Provide the (x, y) coordinate of the cell's center where the given text is located.  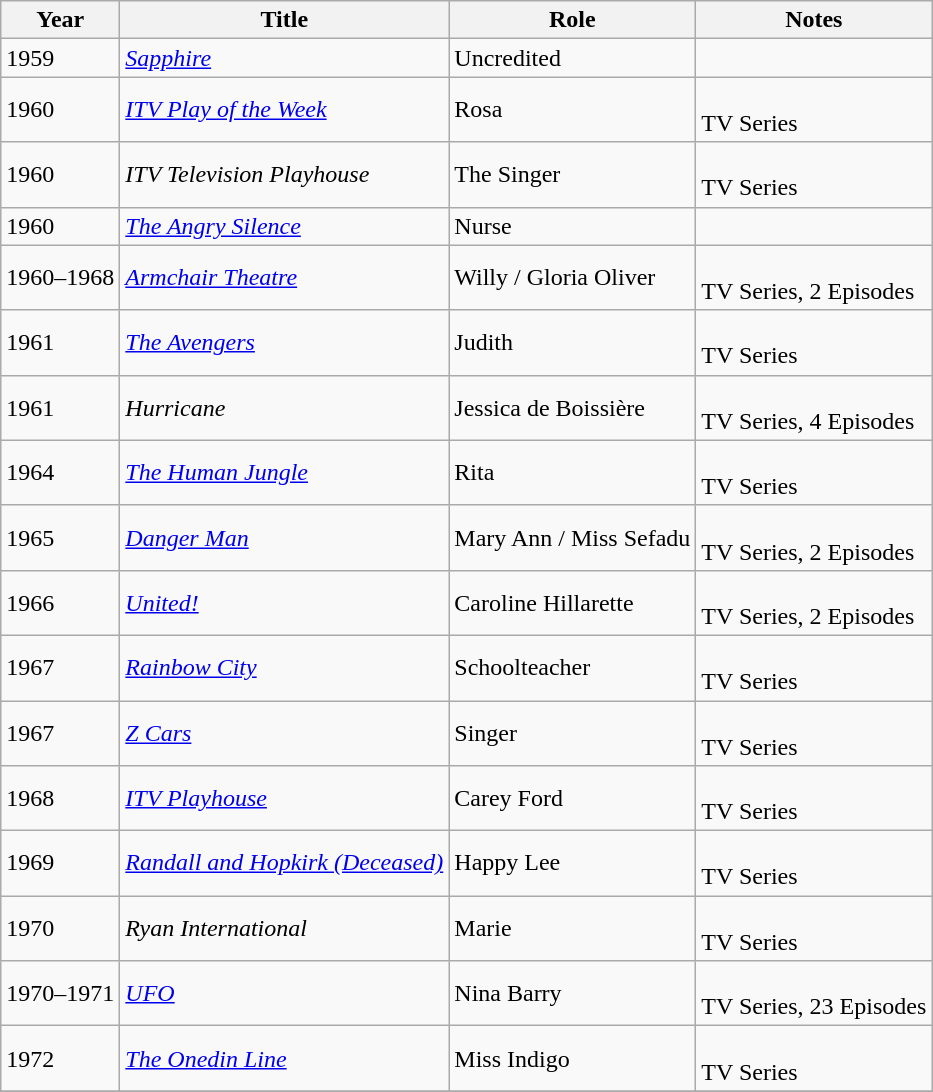
The Human Jungle (284, 472)
1960–1968 (60, 278)
Danger Man (284, 538)
TV Series, 4 Episodes (814, 408)
Caroline Hillarette (572, 602)
Z Cars (284, 732)
Uncredited (572, 58)
Role (572, 20)
Mary Ann / Miss Sefadu (572, 538)
Notes (814, 20)
ITV Play of the Week (284, 110)
Schoolteacher (572, 668)
TV Series, 23 Episodes (814, 994)
Singer (572, 732)
Rita (572, 472)
The Singer (572, 174)
1964 (60, 472)
Randall and Hopkirk (Deceased) (284, 864)
Carey Ford (572, 798)
Marie (572, 928)
1965 (60, 538)
1969 (60, 864)
ITV Playhouse (284, 798)
1972 (60, 1058)
1959 (60, 58)
Rainbow City (284, 668)
Rosa (572, 110)
Miss Indigo (572, 1058)
The Angry Silence (284, 226)
United! (284, 602)
1970–1971 (60, 994)
Hurricane (284, 408)
Ryan International (284, 928)
Nurse (572, 226)
Happy Lee (572, 864)
UFO (284, 994)
Sapphire (284, 58)
Willy / Gloria Oliver (572, 278)
Year (60, 20)
1968 (60, 798)
The Avengers (284, 342)
ITV Television Playhouse (284, 174)
1970 (60, 928)
Armchair Theatre (284, 278)
Nina Barry (572, 994)
1966 (60, 602)
Jessica de Boissière (572, 408)
Title (284, 20)
The Onedin Line (284, 1058)
Judith (572, 342)
